Determine the [x, y] coordinate at the center of the cell enclosing the given text.  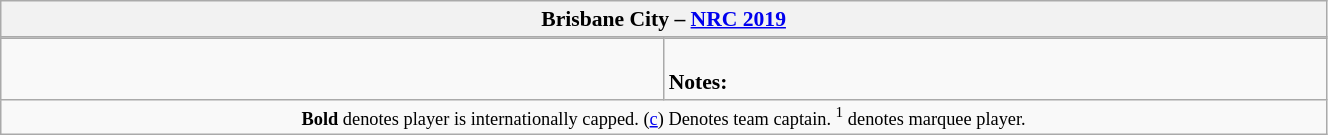
Brisbane City – NRC 2019 [664, 19]
Notes: [996, 68]
Bold denotes player is internationally capped. (c) Denotes team captain. 1 denotes marquee player. [664, 117]
